Extract the [x, y] coordinate from the center of the cell holding the provided text.  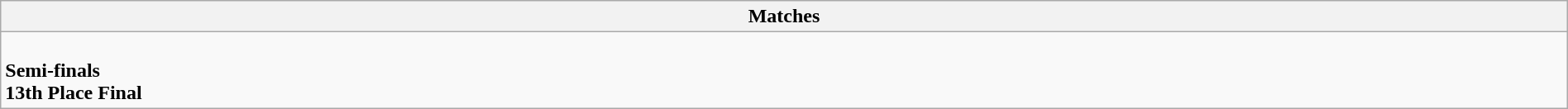
Semi-finals 13th Place Final [784, 70]
Matches [784, 17]
